From the cell containing the given text, extract its center point as [x, y] coordinate. 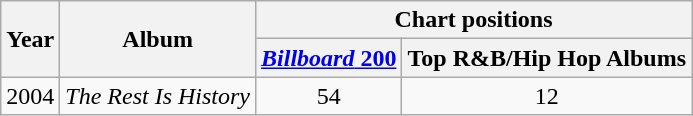
2004 [30, 96]
The Rest Is History [158, 96]
Album [158, 39]
Top R&B/Hip Hop Albums [547, 58]
Year [30, 39]
12 [547, 96]
54 [329, 96]
Billboard 200 [329, 58]
Chart positions [474, 20]
